Capture the cell that displays the provided text and extract its [X, Y] central coordinate. 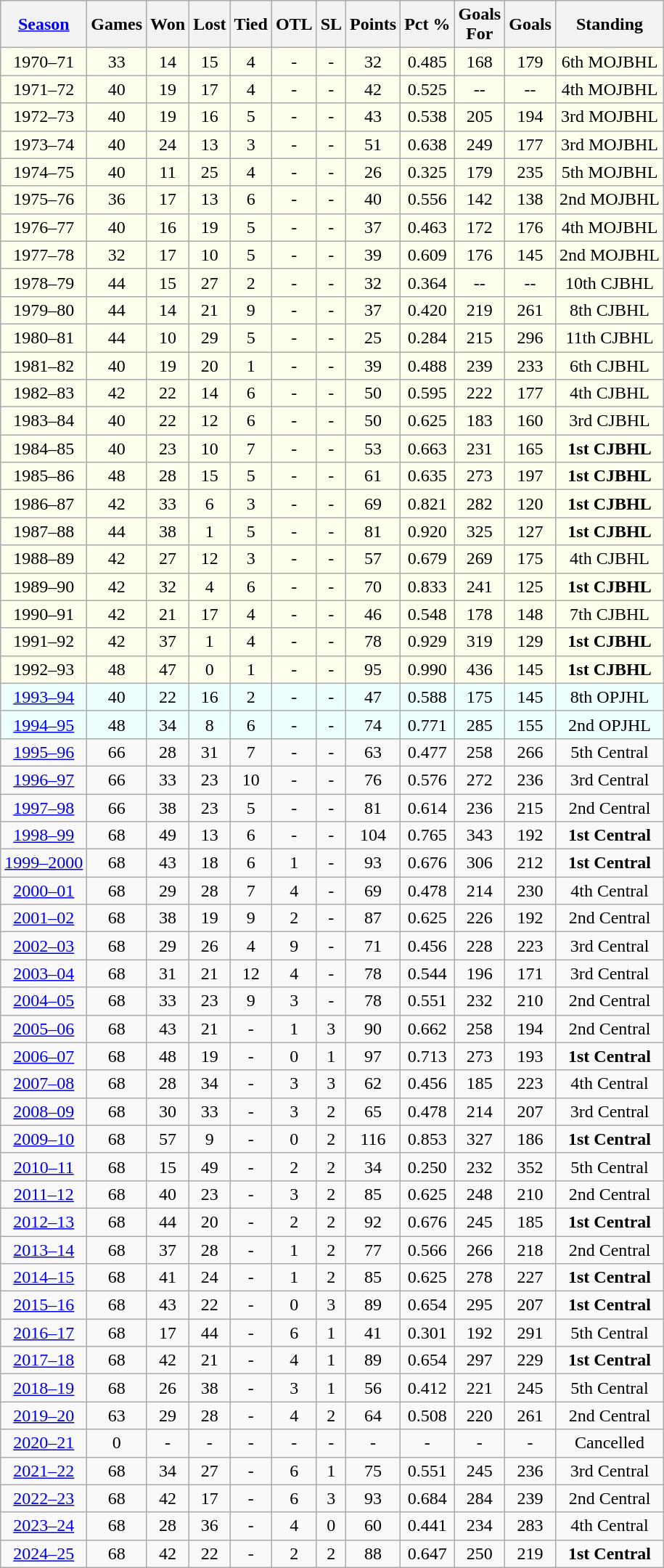
0.548 [427, 614]
272 [480, 780]
2015–16 [44, 1305]
2004–05 [44, 1001]
1973–74 [44, 144]
183 [480, 421]
GoalsFor [480, 25]
230 [530, 891]
1996–97 [44, 780]
Season [44, 25]
0.765 [427, 836]
218 [530, 1249]
92 [373, 1222]
1995–96 [44, 752]
2000–01 [44, 891]
0.538 [427, 117]
51 [373, 144]
436 [480, 669]
1983–84 [44, 421]
0.679 [427, 559]
0.833 [427, 587]
1980–81 [44, 338]
2001–02 [44, 918]
90 [373, 1029]
0.508 [427, 1416]
0.477 [427, 752]
8 [210, 724]
1981–82 [44, 365]
127 [530, 531]
226 [480, 918]
284 [480, 1498]
0.250 [427, 1167]
1975–76 [44, 200]
148 [530, 614]
61 [373, 476]
0.990 [427, 669]
0.525 [427, 89]
297 [480, 1360]
71 [373, 946]
0.325 [427, 172]
291 [530, 1333]
2018–19 [44, 1388]
2022–23 [44, 1498]
283 [530, 1526]
0.821 [427, 504]
196 [480, 973]
116 [373, 1139]
Won [168, 25]
327 [480, 1139]
0.463 [427, 227]
129 [530, 642]
8th CJBHL [610, 310]
64 [373, 1416]
0.684 [427, 1498]
0.412 [427, 1388]
178 [480, 614]
319 [480, 642]
11th CJBHL [610, 338]
165 [530, 449]
2005–06 [44, 1029]
0.614 [427, 808]
227 [530, 1278]
2013–14 [44, 1249]
1989–90 [44, 587]
221 [480, 1388]
1998–99 [44, 836]
3rd CJBHL [610, 421]
285 [480, 724]
2009–10 [44, 1139]
233 [530, 365]
1970–71 [44, 62]
0.771 [427, 724]
0.663 [427, 449]
6th CJBHL [610, 365]
1985–86 [44, 476]
Pct % [427, 25]
2007–08 [44, 1084]
10th CJBHL [610, 282]
30 [168, 1111]
0.441 [427, 1526]
1984–85 [44, 449]
234 [480, 1526]
228 [480, 946]
138 [530, 200]
220 [480, 1416]
0.284 [427, 338]
1972–73 [44, 117]
OTL [294, 25]
Goals [530, 25]
2014–15 [44, 1278]
Cancelled [610, 1443]
235 [530, 172]
1990–91 [44, 614]
1982–83 [44, 393]
0.595 [427, 393]
197 [530, 476]
104 [373, 836]
87 [373, 918]
0.647 [427, 1553]
62 [373, 1084]
Standing [610, 25]
0.420 [427, 310]
SL [331, 25]
186 [530, 1139]
5th MOJBHL [610, 172]
1987–88 [44, 531]
0.588 [427, 697]
2006–07 [44, 1056]
0.301 [427, 1333]
88 [373, 1553]
249 [480, 144]
171 [530, 973]
205 [480, 117]
2023–24 [44, 1526]
248 [480, 1194]
343 [480, 836]
231 [480, 449]
0.364 [427, 282]
97 [373, 1056]
0.853 [427, 1139]
1997–98 [44, 808]
0.566 [427, 1249]
295 [480, 1305]
0.635 [427, 476]
0.544 [427, 973]
2012–13 [44, 1222]
1999–2000 [44, 863]
Games [117, 25]
Points [373, 25]
212 [530, 863]
75 [373, 1471]
352 [530, 1167]
172 [480, 227]
2020–21 [44, 1443]
278 [480, 1278]
120 [530, 504]
2003–04 [44, 973]
1992–93 [44, 669]
1977–78 [44, 255]
77 [373, 1249]
1988–89 [44, 559]
0.485 [427, 62]
46 [373, 614]
95 [373, 669]
1979–80 [44, 310]
325 [480, 531]
18 [210, 863]
0.576 [427, 780]
2002–03 [44, 946]
296 [530, 338]
222 [480, 393]
7th CJBHL [610, 614]
2017–18 [44, 1360]
1976–77 [44, 227]
155 [530, 724]
0.609 [427, 255]
76 [373, 780]
1991–92 [44, 642]
65 [373, 1111]
0.662 [427, 1029]
1978–79 [44, 282]
11 [168, 172]
6th MOJBHL [610, 62]
0.638 [427, 144]
241 [480, 587]
125 [530, 587]
168 [480, 62]
1994–95 [44, 724]
282 [480, 504]
1974–75 [44, 172]
269 [480, 559]
306 [480, 863]
8th OPJHL [610, 697]
0.929 [427, 642]
193 [530, 1056]
1986–87 [44, 504]
2008–09 [44, 1111]
2016–17 [44, 1333]
56 [373, 1388]
Lost [210, 25]
2021–22 [44, 1471]
2024–25 [44, 1553]
0.488 [427, 365]
1993–94 [44, 697]
0.713 [427, 1056]
0.920 [427, 531]
53 [373, 449]
2nd OPJHL [610, 724]
250 [480, 1553]
142 [480, 200]
0.556 [427, 200]
2019–20 [44, 1416]
60 [373, 1526]
2011–12 [44, 1194]
74 [373, 724]
Tied [251, 25]
1971–72 [44, 89]
229 [530, 1360]
160 [530, 421]
2010–11 [44, 1167]
70 [373, 587]
